Scan for the cell matching the given text and deliver its [x, y] coordinate at center. 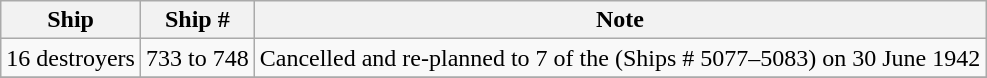
Ship # [197, 20]
Note [620, 20]
16 destroyers [71, 58]
733 to 748 [197, 58]
Ship [71, 20]
Cancelled and re-planned to 7 of the (Ships # 5077–5083) on 30 June 1942 [620, 58]
